Return (X, Y) of the center of cell containing provided text 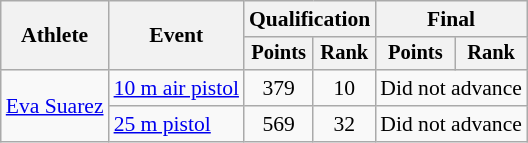
10 (344, 88)
Athlete (55, 36)
Eva Suarez (55, 106)
379 (278, 88)
32 (344, 124)
569 (278, 124)
Final (451, 19)
25 m pistol (176, 124)
Event (176, 36)
Qualification (310, 19)
10 m air pistol (176, 88)
